Provide the [x, y] coordinate of the cell's center where the given text is located.  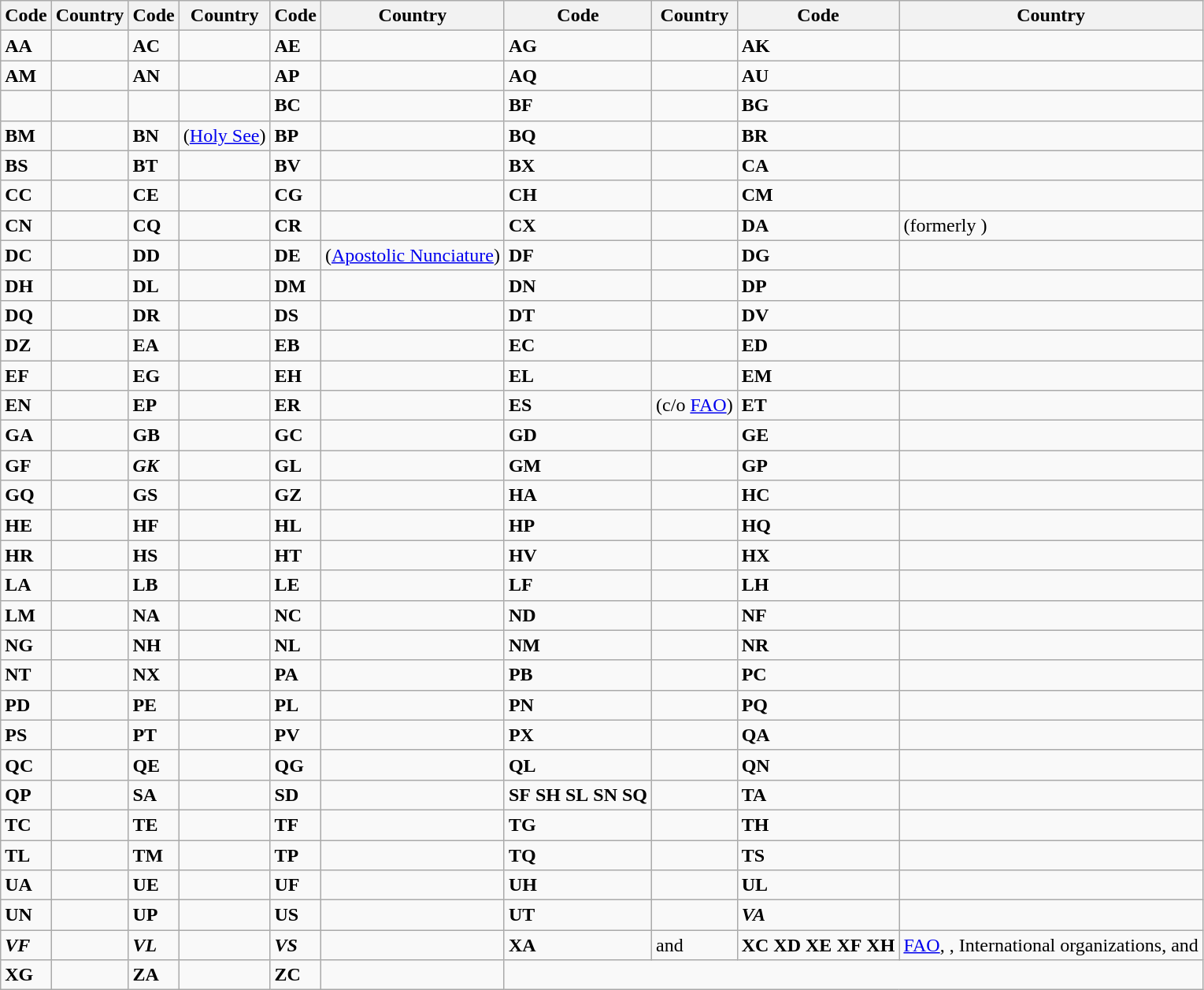
GB [154, 436]
PE [154, 705]
BX [578, 165]
CA [818, 165]
AP [295, 76]
DH [26, 285]
LA [26, 585]
AU [818, 76]
DF [578, 255]
PN [578, 705]
SA [154, 795]
NX [154, 675]
TQ [578, 855]
NA [154, 615]
DT [578, 315]
QA [818, 735]
LM [26, 615]
TA [818, 795]
NL [295, 645]
AE [295, 46]
XA [578, 945]
EF [26, 376]
CR [295, 225]
TP [295, 855]
GC [295, 436]
AQ [578, 76]
CE [154, 195]
BV [295, 165]
TM [154, 855]
HV [578, 555]
GL [295, 465]
HF [154, 525]
EH [295, 376]
VL [154, 945]
CG [295, 195]
(c/o FAO) [695, 406]
AN [154, 76]
BG [818, 106]
TC [26, 825]
LE [295, 585]
TS [818, 855]
DQ [26, 315]
GM [578, 465]
GE [818, 436]
TE [154, 825]
ED [818, 345]
GS [154, 495]
GK [154, 465]
HP [578, 525]
UE [154, 885]
NR [818, 645]
DE [295, 255]
CQ [154, 225]
BT [154, 165]
ZC [295, 975]
QL [578, 765]
PA [295, 675]
HQ [818, 525]
(formerly ) [1050, 225]
DG [818, 255]
PV [295, 735]
CN [26, 225]
and [695, 945]
ES [578, 406]
ER [295, 406]
ND [578, 615]
BF [578, 106]
US [295, 915]
DM [295, 285]
EP [154, 406]
QE [154, 765]
DP [818, 285]
BC [295, 106]
XG [26, 975]
EA [154, 345]
QP [26, 795]
PD [26, 705]
AA [26, 46]
CC [26, 195]
EG [154, 376]
SF SH SL SN SQ [578, 795]
EL [578, 376]
DC [26, 255]
EC [578, 345]
HS [154, 555]
HT [295, 555]
DL [154, 285]
XC XD XE XF XH [818, 945]
ZA [154, 975]
HL [295, 525]
BN [154, 135]
FAO, , International organizations, and [1050, 945]
PL [295, 705]
NF [818, 615]
BP [295, 135]
CM [818, 195]
NG [26, 645]
GQ [26, 495]
DS [295, 315]
DA [818, 225]
EM [818, 376]
EB [295, 345]
GP [818, 465]
CX [578, 225]
PC [818, 675]
ET [818, 406]
NT [26, 675]
EN [26, 406]
HX [818, 555]
PS [26, 735]
TL [26, 855]
UT [578, 915]
DZ [26, 345]
GF [26, 465]
CH [578, 195]
GZ [295, 495]
VF [26, 945]
LH [818, 585]
(Holy See) [224, 135]
DD [154, 255]
QG [295, 765]
PX [578, 735]
(Apostolic Nunciature) [413, 255]
QC [26, 765]
TF [295, 825]
GA [26, 436]
UN [26, 915]
HC [818, 495]
HE [26, 525]
VS [295, 945]
DR [154, 315]
TG [578, 825]
BQ [578, 135]
NH [154, 645]
UP [154, 915]
PB [578, 675]
GD [578, 436]
BS [26, 165]
QN [818, 765]
AG [578, 46]
UF [295, 885]
HA [578, 495]
TH [818, 825]
VA [818, 915]
AK [818, 46]
LF [578, 585]
LB [154, 585]
UH [578, 885]
BR [818, 135]
DN [578, 285]
AC [154, 46]
HR [26, 555]
BM [26, 135]
AM [26, 76]
NM [578, 645]
PT [154, 735]
UL [818, 885]
DV [818, 315]
SD [295, 795]
UA [26, 885]
PQ [818, 705]
NC [295, 615]
